From the cell containing the given text, extract its center point as (X, Y) coordinate. 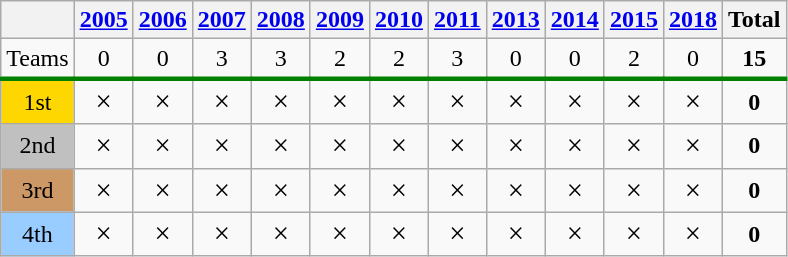
2013 (516, 20)
3rd (38, 190)
2008 (280, 20)
2011 (457, 20)
2005 (104, 20)
Teams (38, 59)
15 (754, 59)
2009 (340, 20)
2nd (38, 146)
Total (754, 20)
2010 (398, 20)
2018 (692, 20)
4th (38, 234)
2015 (634, 20)
1st (38, 101)
2007 (222, 20)
2006 (162, 20)
2014 (574, 20)
